Locate the cell with the specified text and output its (x, y) center coordinate. 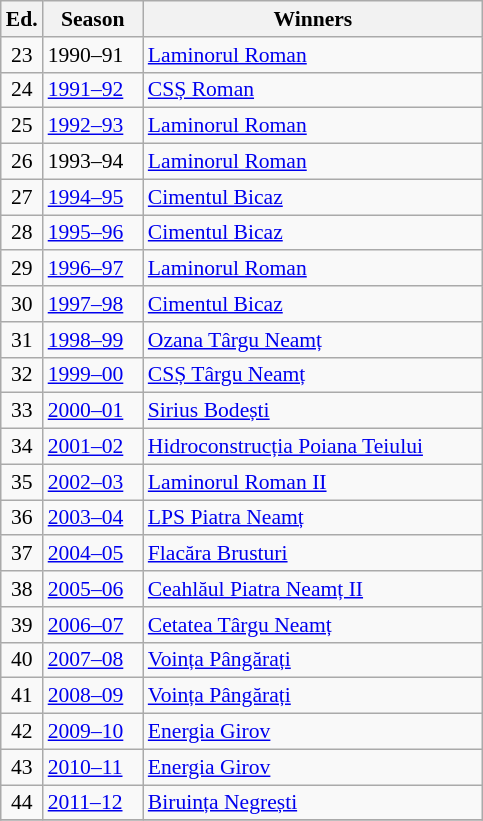
Cetatea Târgu Neamț (313, 625)
36 (22, 518)
LPS Piatra Neamț (313, 518)
41 (22, 696)
Ed. (22, 19)
40 (22, 660)
1995–96 (93, 233)
1999–00 (93, 375)
42 (22, 732)
38 (22, 589)
2005–06 (93, 589)
32 (22, 375)
31 (22, 340)
37 (22, 554)
2007–08 (93, 660)
25 (22, 126)
39 (22, 625)
Flacăra Brusturi (313, 554)
23 (22, 55)
29 (22, 269)
2001–02 (93, 447)
2000–01 (93, 411)
Sirius Bodești (313, 411)
2010–11 (93, 767)
2009–10 (93, 732)
Ozana Târgu Neamț (313, 340)
Laminorul Roman II (313, 482)
34 (22, 447)
1996–97 (93, 269)
44 (22, 803)
1997–98 (93, 304)
Biruința Negrești (313, 803)
Season (93, 19)
1992–93 (93, 126)
1991–92 (93, 90)
30 (22, 304)
2004–05 (93, 554)
2006–07 (93, 625)
Hidroconstrucția Poiana Teiului (313, 447)
35 (22, 482)
27 (22, 197)
1998–99 (93, 340)
28 (22, 233)
33 (22, 411)
CSȘ Târgu Neamț (313, 375)
2011–12 (93, 803)
1994–95 (93, 197)
1990–91 (93, 55)
2002–03 (93, 482)
26 (22, 162)
2003–04 (93, 518)
Ceahlăul Piatra Neamț II (313, 589)
CSȘ Roman (313, 90)
24 (22, 90)
Winners (313, 19)
2008–09 (93, 696)
43 (22, 767)
1993–94 (93, 162)
